Provide the [x, y] coordinate of the cell's center where the given text is located.  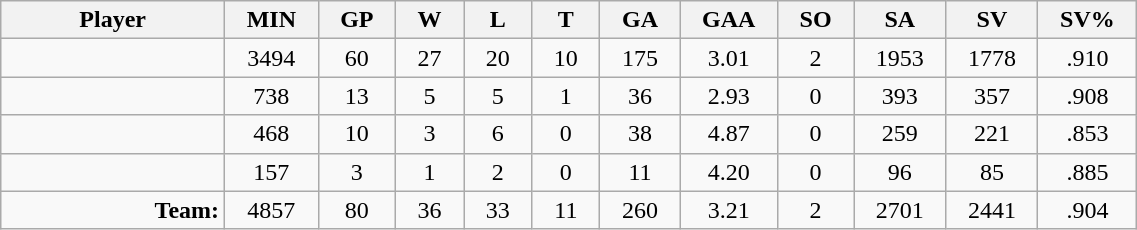
157 [272, 172]
.853 [1088, 134]
2441 [992, 210]
.885 [1088, 172]
SV [992, 20]
221 [992, 134]
85 [992, 172]
3.21 [728, 210]
60 [356, 58]
2701 [900, 210]
3494 [272, 58]
38 [640, 134]
393 [900, 96]
SO [816, 20]
175 [640, 58]
W [430, 20]
SV% [1088, 20]
3.01 [728, 58]
GAA [728, 20]
738 [272, 96]
SA [900, 20]
1778 [992, 58]
T [566, 20]
20 [498, 58]
468 [272, 134]
96 [900, 172]
L [498, 20]
Team: [113, 210]
4857 [272, 210]
.908 [1088, 96]
.904 [1088, 210]
GA [640, 20]
GP [356, 20]
Player [113, 20]
2.93 [728, 96]
4.20 [728, 172]
260 [640, 210]
33 [498, 210]
13 [356, 96]
1953 [900, 58]
259 [900, 134]
4.87 [728, 134]
357 [992, 96]
80 [356, 210]
.910 [1088, 58]
MIN [272, 20]
27 [430, 58]
6 [498, 134]
